Search for the cell housing the specified text and yield its [X, Y] center coordinate. 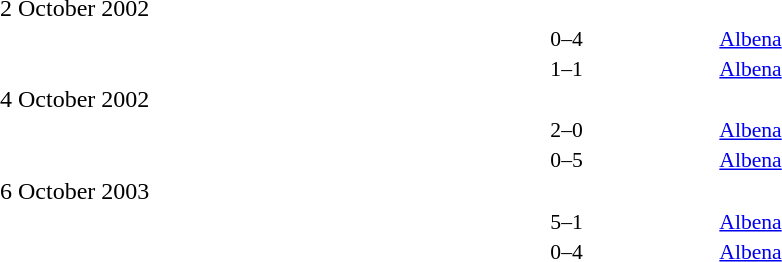
1–1 [566, 68]
0–4 [566, 38]
0–5 [566, 160]
5–1 [566, 222]
2–0 [566, 130]
